Detect which cell encompasses the target text, then output its (x, y) center coordinate. 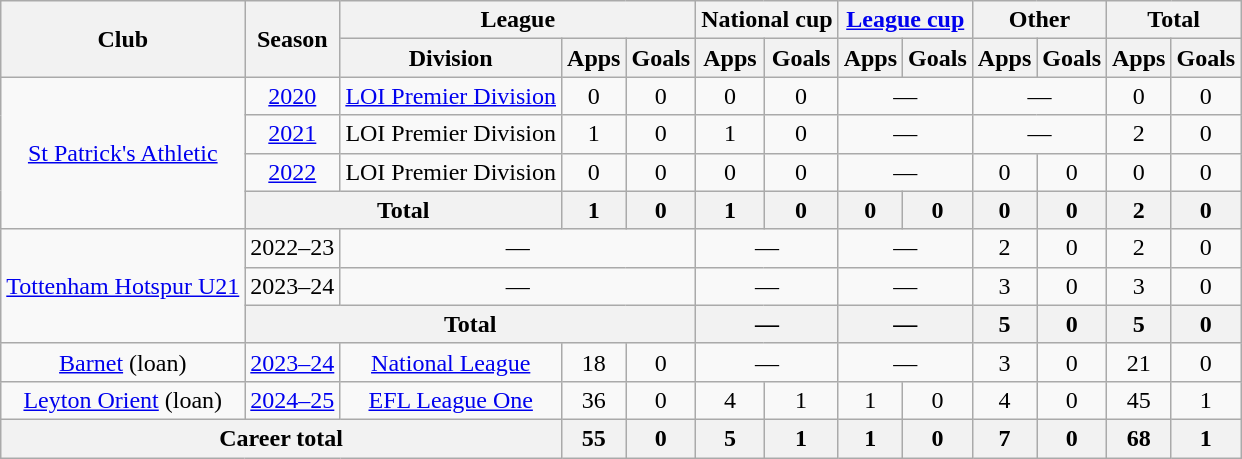
League (518, 20)
55 (594, 438)
45 (1139, 400)
Barnet (loan) (123, 362)
Division (451, 58)
2022 (292, 172)
St Patrick's Athletic (123, 153)
2024–25 (292, 400)
EFL League One (451, 400)
2021 (292, 134)
League cup (905, 20)
2020 (292, 96)
68 (1139, 438)
Career total (282, 438)
Tottenham Hotspur U21 (123, 286)
Other (1039, 20)
21 (1139, 362)
Season (292, 39)
Club (123, 39)
National cup (767, 20)
2022–23 (292, 248)
Leyton Orient (loan) (123, 400)
36 (594, 400)
National League (451, 362)
7 (1004, 438)
18 (594, 362)
